Output the [x, y] coordinate of the center of the cell containing the given text.  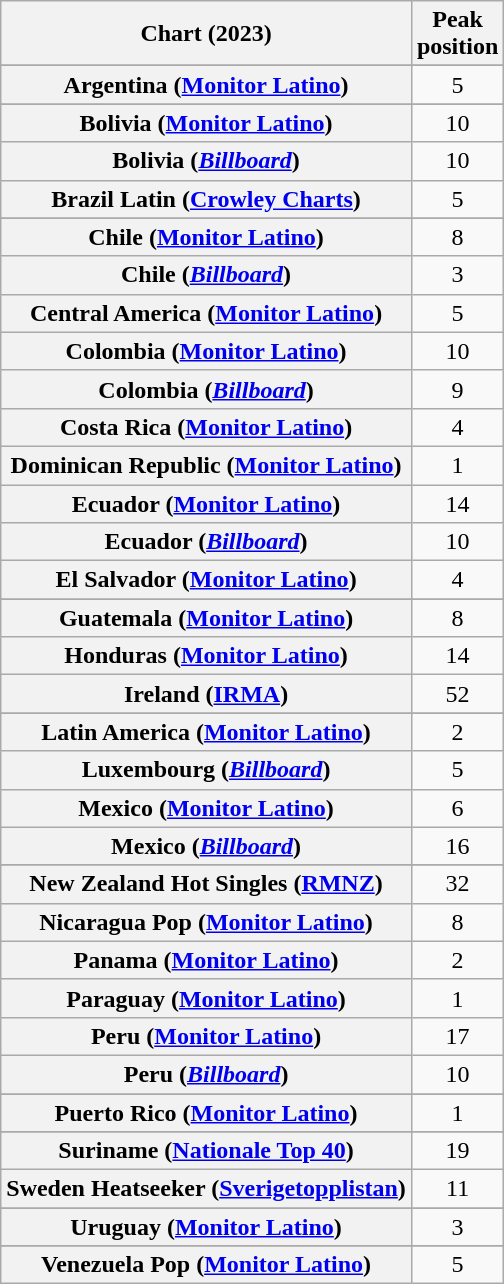
Chile (Billboard) [206, 275]
9 [457, 389]
Chile (Monitor Latino) [206, 237]
New Zealand Hot Singles (RMNZ) [206, 884]
Uruguay (Monitor Latino) [206, 1227]
16 [457, 846]
Peru (Monitor Latino) [206, 1036]
Panama (Monitor Latino) [206, 960]
Mexico (Billboard) [206, 846]
Latin America (Monitor Latino) [206, 732]
Mexico (Monitor Latino) [206, 808]
El Salvador (Monitor Latino) [206, 580]
Chart (2023) [206, 34]
Brazil Latin (Crowley Charts) [206, 199]
Dominican Republic (Monitor Latino) [206, 465]
Luxembourg (Billboard) [206, 770]
Costa Rica (Monitor Latino) [206, 427]
Argentina (Monitor Latino) [206, 85]
Venezuela Pop (Monitor Latino) [206, 1265]
Suriname (Nationale Top 40) [206, 1151]
Puerto Rico (Monitor Latino) [206, 1113]
11 [457, 1189]
Bolivia (Billboard) [206, 161]
Guatemala (Monitor Latino) [206, 618]
Ireland (IRMA) [206, 694]
Sweden Heatseeker (Sverigetopplistan) [206, 1189]
19 [457, 1151]
Ecuador (Billboard) [206, 542]
6 [457, 808]
Ecuador (Monitor Latino) [206, 503]
Colombia (Billboard) [206, 389]
Bolivia (Monitor Latino) [206, 123]
Colombia (Monitor Latino) [206, 351]
Honduras (Monitor Latino) [206, 656]
32 [457, 884]
Nicaragua Pop (Monitor Latino) [206, 922]
Peru (Billboard) [206, 1074]
Paraguay (Monitor Latino) [206, 998]
17 [457, 1036]
52 [457, 694]
Central America (Monitor Latino) [206, 313]
Peakposition [457, 34]
